Return the (x, y) coordinate for the center point of the cell that contains the specified text.  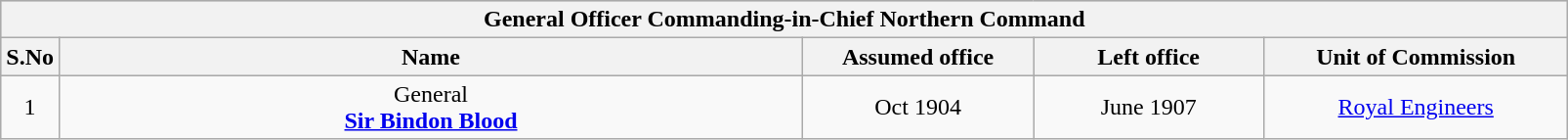
GeneralSir Bindon Blood (430, 108)
June 1907 (1149, 108)
1 (30, 108)
Left office (1149, 57)
Royal Engineers (1417, 108)
General Officer Commanding-in-Chief Northern Command (784, 20)
Name (430, 57)
Oct 1904 (918, 108)
Unit of Commission (1417, 57)
S.No (30, 57)
Assumed office (918, 57)
